Find where the given text appears and provide that cell's center as (x, y) coordinate. 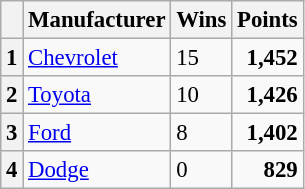
1 (12, 58)
1,452 (268, 58)
10 (202, 95)
Ford (97, 133)
0 (202, 170)
8 (202, 133)
Wins (202, 20)
Chevrolet (97, 58)
829 (268, 170)
1,426 (268, 95)
1,402 (268, 133)
4 (12, 170)
3 (12, 133)
Points (268, 20)
Toyota (97, 95)
Manufacturer (97, 20)
15 (202, 58)
2 (12, 95)
Dodge (97, 170)
